Extract the [X, Y] coordinate from the center of the cell holding the provided text.  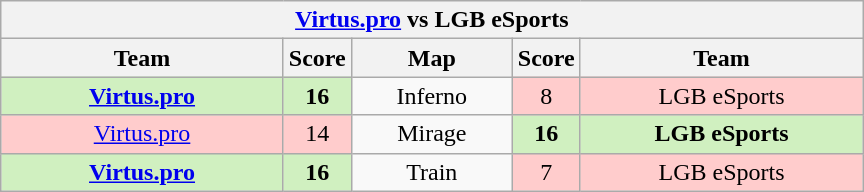
7 [546, 172]
Map [432, 58]
Inferno [432, 96]
Mirage [432, 134]
8 [546, 96]
Train [432, 172]
14 [317, 134]
Virtus.pro vs LGB eSports [432, 20]
